Identify which cell holds the provided text, then report its (x, y) central coordinate. 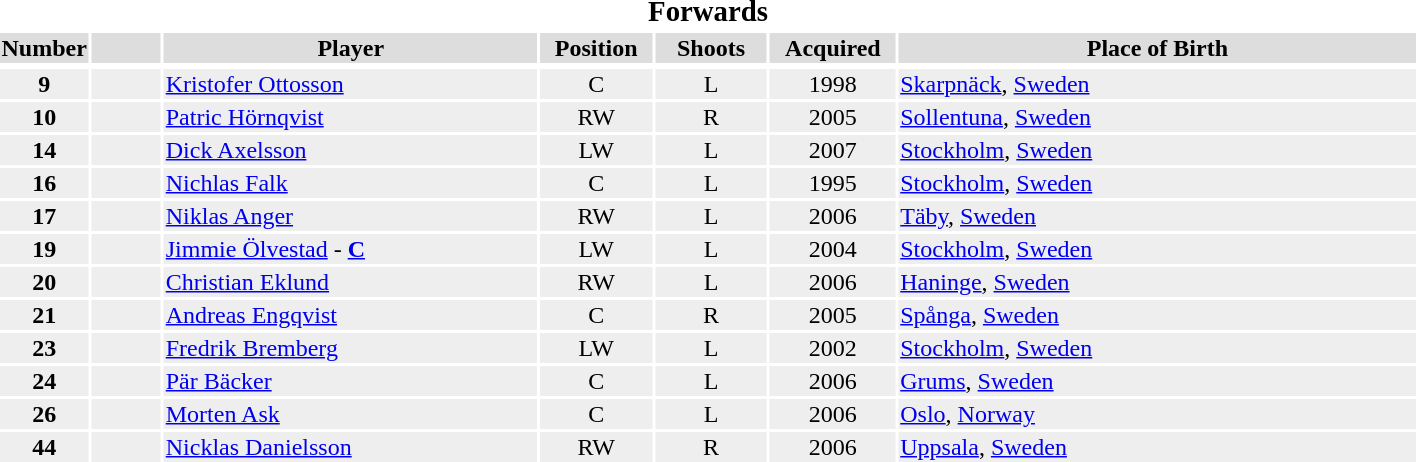
Dick Axelsson (350, 150)
26 (44, 414)
Fredrik Bremberg (350, 348)
Haninge, Sweden (1158, 282)
Grums, Sweden (1158, 381)
Kristofer Ottosson (350, 84)
17 (44, 216)
Spånga, Sweden (1158, 315)
Nichlas Falk (350, 183)
10 (44, 117)
2007 (833, 150)
Nicklas Danielsson (350, 447)
Acquired (833, 48)
Jimmie Ölvestad - C (350, 249)
Andreas Engqvist (350, 315)
Pär Bäcker (350, 381)
20 (44, 282)
1995 (833, 183)
2002 (833, 348)
Skarpnäck, Sweden (1158, 84)
Place of Birth (1158, 48)
Täby, Sweden (1158, 216)
44 (44, 447)
19 (44, 249)
16 (44, 183)
Sollentuna, Sweden (1158, 117)
21 (44, 315)
Position (596, 48)
Oslo, Norway (1158, 414)
Niklas Anger (350, 216)
2004 (833, 249)
24 (44, 381)
14 (44, 150)
Christian Eklund (350, 282)
9 (44, 84)
1998 (833, 84)
Patric Hörnqvist (350, 117)
Shoots (711, 48)
Uppsala, Sweden (1158, 447)
Morten Ask (350, 414)
23 (44, 348)
Number (44, 48)
Player (350, 48)
